From the cell containing the given text, extract its center point as (X, Y) coordinate. 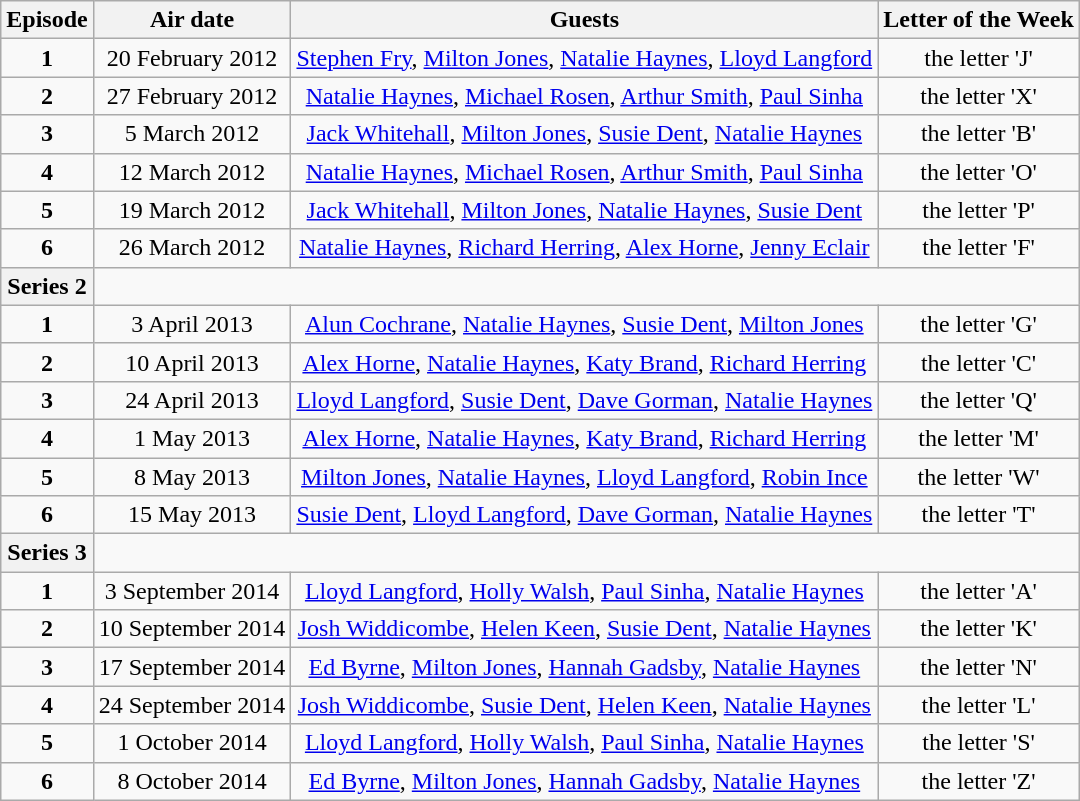
the letter 'A' (978, 591)
10 April 2013 (192, 362)
1 October 2014 (192, 743)
26 March 2012 (192, 248)
19 March 2012 (192, 210)
the letter 'W' (978, 477)
the letter 'K' (978, 629)
the letter 'T' (978, 515)
24 September 2014 (192, 705)
Alun Cochrane, Natalie Haynes, Susie Dent, Milton Jones (584, 324)
the letter 'Q' (978, 400)
the letter 'S' (978, 743)
the letter 'G' (978, 324)
the letter 'P' (978, 210)
the letter 'L' (978, 705)
Josh Widdicombe, Susie Dent, Helen Keen, Natalie Haynes (584, 705)
Series 3 (47, 553)
Air date (192, 20)
27 February 2012 (192, 96)
the letter 'C' (978, 362)
8 October 2014 (192, 781)
the letter 'J' (978, 58)
5 March 2012 (192, 134)
10 September 2014 (192, 629)
12 March 2012 (192, 172)
Milton Jones, Natalie Haynes, Lloyd Langford, Robin Ince (584, 477)
Guests (584, 20)
Series 2 (47, 286)
24 April 2013 (192, 400)
15 May 2013 (192, 515)
the letter 'O' (978, 172)
the letter 'N' (978, 667)
Natalie Haynes, Richard Herring, Alex Horne, Jenny Eclair (584, 248)
3 April 2013 (192, 324)
20 February 2012 (192, 58)
the letter 'X' (978, 96)
Stephen Fry, Milton Jones, Natalie Haynes, Lloyd Langford (584, 58)
1 May 2013 (192, 438)
the letter 'F' (978, 248)
Episode (47, 20)
Lloyd Langford, Susie Dent, Dave Gorman, Natalie Haynes (584, 400)
8 May 2013 (192, 477)
Jack Whitehall, Milton Jones, Susie Dent, Natalie Haynes (584, 134)
Jack Whitehall, Milton Jones, Natalie Haynes, Susie Dent (584, 210)
Letter of the Week (978, 20)
the letter 'M' (978, 438)
17 September 2014 (192, 667)
the letter 'B' (978, 134)
Susie Dent, Lloyd Langford, Dave Gorman, Natalie Haynes (584, 515)
Josh Widdicombe, Helen Keen, Susie Dent, Natalie Haynes (584, 629)
3 September 2014 (192, 591)
the letter 'Z' (978, 781)
